Return the (x, y) coordinate for the center point of the cell that contains the specified text.  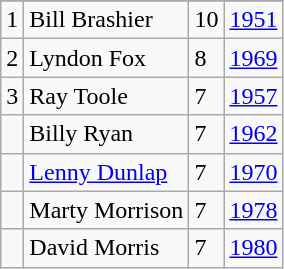
8 (206, 58)
Billy Ryan (106, 134)
1 (12, 20)
Lenny Dunlap (106, 172)
1980 (254, 248)
1957 (254, 96)
David Morris (106, 248)
2 (12, 58)
10 (206, 20)
1978 (254, 210)
Ray Toole (106, 96)
1969 (254, 58)
1970 (254, 172)
Bill Brashier (106, 20)
1962 (254, 134)
1951 (254, 20)
3 (12, 96)
Marty Morrison (106, 210)
Lyndon Fox (106, 58)
